Search for the cell housing the specified text and yield its [x, y] center coordinate. 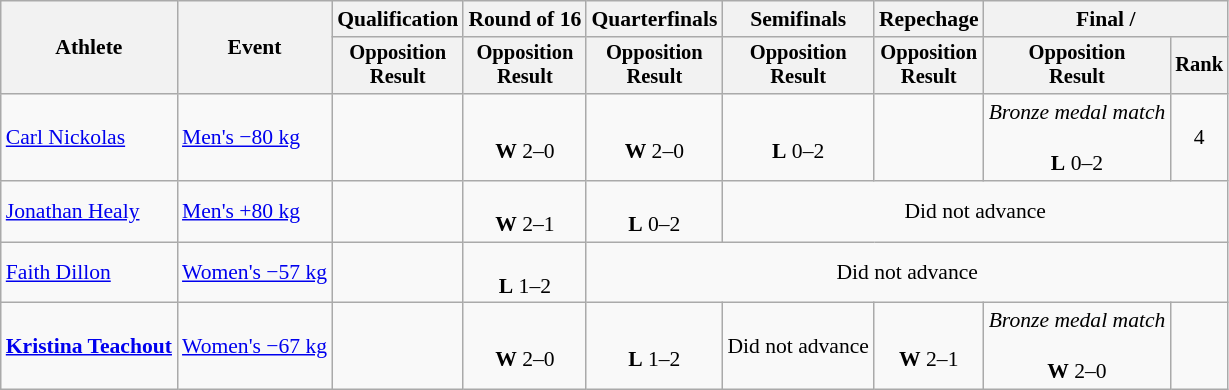
Qualification [398, 19]
Carl Nickolas [89, 138]
Semifinals [798, 19]
Athlete [89, 48]
Men's +80 kg [254, 212]
Bronze medal matchW 2–0 [1078, 346]
Faith Dillon [89, 272]
Final / [1106, 19]
Repechage [929, 19]
Women's −57 kg [254, 272]
Quarterfinals [654, 19]
Kristina Teachout [89, 346]
4 [1199, 138]
Jonathan Healy [89, 212]
Bronze medal matchL 0–2 [1078, 138]
Rank [1199, 66]
Round of 16 [524, 19]
Women's −67 kg [254, 346]
Men's −80 kg [254, 138]
Event [254, 48]
